Identify which cell holds the provided text, then report its (x, y) central coordinate. 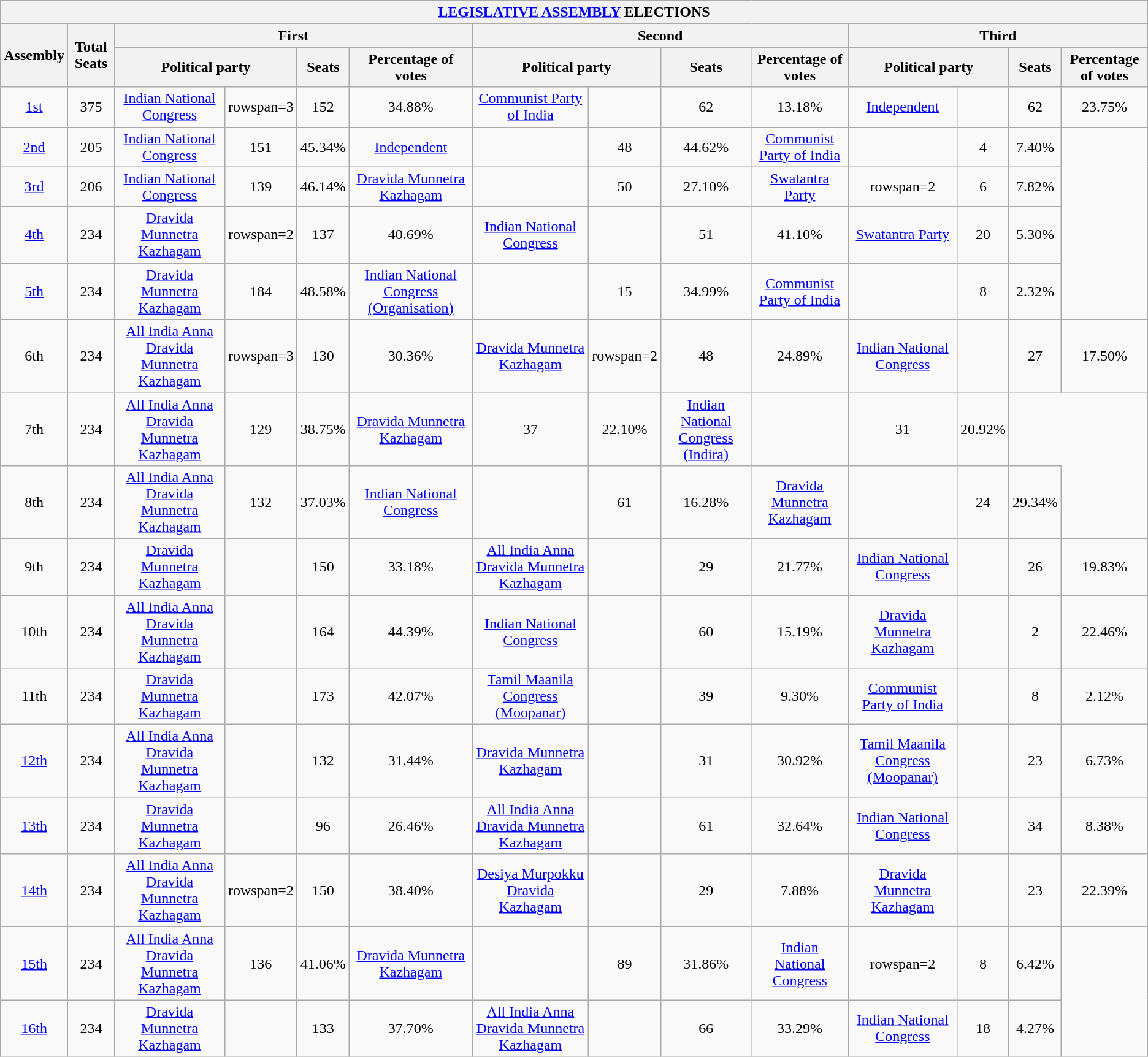
26 (1035, 567)
29.34% (1035, 502)
30.92% (800, 761)
40.69% (411, 235)
19.83% (1105, 567)
24 (982, 502)
Third (998, 36)
5th (34, 291)
133 (323, 1028)
37.03% (323, 502)
129 (261, 429)
15.19% (800, 632)
42.07% (411, 696)
22.46% (1105, 632)
60 (706, 632)
37 (530, 429)
2.12% (1105, 696)
17.50% (1105, 356)
2nd (34, 147)
1st (34, 107)
7.88% (800, 890)
20.92% (982, 429)
27.10% (706, 186)
8th (34, 502)
48.58% (323, 291)
8.38% (1105, 826)
12th (34, 761)
Indian National Congress (Organisation) (411, 291)
13.18% (800, 107)
26.46% (411, 826)
21.77% (800, 567)
14th (34, 890)
Desiya Murpokku Dravida Kazhagam (530, 890)
41.10% (800, 235)
130 (323, 356)
6 (982, 186)
34.99% (706, 291)
46.14% (323, 186)
23.75% (1105, 107)
22.39% (1105, 890)
7.40% (1035, 147)
38.40% (411, 890)
9th (34, 567)
375 (91, 107)
18 (982, 1028)
4.27% (1035, 1028)
37.70% (411, 1028)
4 (982, 147)
44.62% (706, 147)
First (294, 36)
2.32% (1035, 291)
3rd (34, 186)
LEGISLATIVE ASSEMBLY ELECTIONS (574, 12)
20 (982, 235)
7.82% (1035, 186)
41.06% (323, 964)
136 (261, 964)
34.88% (411, 107)
151 (261, 147)
137 (323, 235)
Indian National Congress (Indira) (706, 429)
50 (625, 186)
6.73% (1105, 761)
5.30% (1035, 235)
34 (1035, 826)
96 (323, 826)
45.34% (323, 147)
173 (323, 696)
Assembly (34, 55)
184 (261, 291)
139 (261, 186)
11th (34, 696)
22.10% (625, 429)
31.44% (411, 761)
7th (34, 429)
44.39% (411, 632)
51 (706, 235)
24.89% (800, 356)
10th (34, 632)
16th (34, 1028)
205 (91, 147)
15th (34, 964)
27 (1035, 356)
13th (34, 826)
Total Seats (91, 55)
4th (34, 235)
38.75% (323, 429)
6.42% (1035, 964)
32.64% (800, 826)
89 (625, 964)
33.18% (411, 567)
31.86% (706, 964)
152 (323, 107)
2 (1035, 632)
39 (706, 696)
6th (34, 356)
206 (91, 186)
16.28% (706, 502)
Second (660, 36)
33.29% (800, 1028)
30.36% (411, 356)
164 (323, 632)
66 (706, 1028)
15 (625, 291)
9.30% (800, 696)
